Extract the (x, y) coordinate from the center of the cell holding the provided text.  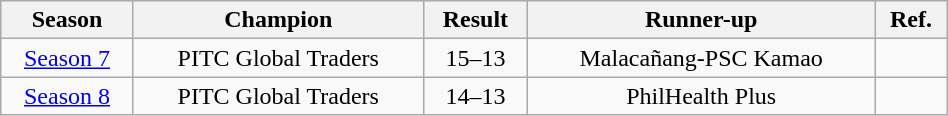
14–13 (475, 96)
PhilHealth Plus (702, 96)
Season 7 (67, 58)
Season (67, 20)
Champion (278, 20)
Result (475, 20)
Runner-up (702, 20)
Season 8 (67, 96)
Ref. (911, 20)
Malacañang-PSC Kamao (702, 58)
15–13 (475, 58)
